Find where the given text appears and provide that cell's center as (X, Y) coordinate. 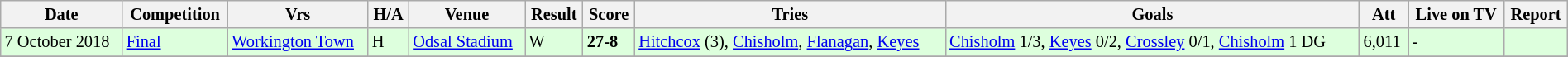
Goals (1152, 14)
Date (61, 14)
Hitchcox (3), Chisholm, Flanagan, Keyes (790, 42)
Tries (790, 14)
27-8 (609, 42)
Score (609, 14)
Vrs (298, 14)
Odsal Stadium (466, 42)
6,011 (1384, 42)
Venue (466, 14)
Result (554, 14)
Workington Town (298, 42)
- (1456, 42)
Att (1384, 14)
Competition (175, 14)
7 October 2018 (61, 42)
W (554, 42)
H/A (389, 14)
Final (175, 42)
Report (1536, 14)
Chisholm 1/3, Keyes 0/2, Crossley 0/1, Chisholm 1 DG (1152, 42)
H (389, 42)
Live on TV (1456, 14)
